Find where the given text appears and provide that cell's center as [x, y] coordinate. 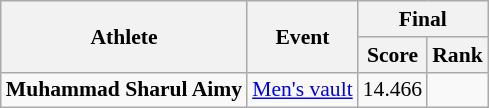
Athlete [124, 36]
Muhammad Sharul Aimy [124, 90]
14.466 [392, 90]
Final [423, 19]
Event [302, 36]
Men's vault [302, 90]
Score [392, 55]
Rank [458, 55]
